Scan for the cell matching the given text and deliver its [x, y] coordinate at center. 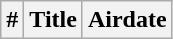
# [12, 20]
Airdate [127, 20]
Title [54, 20]
